Identify which cell holds the provided text, then report its [X, Y] central coordinate. 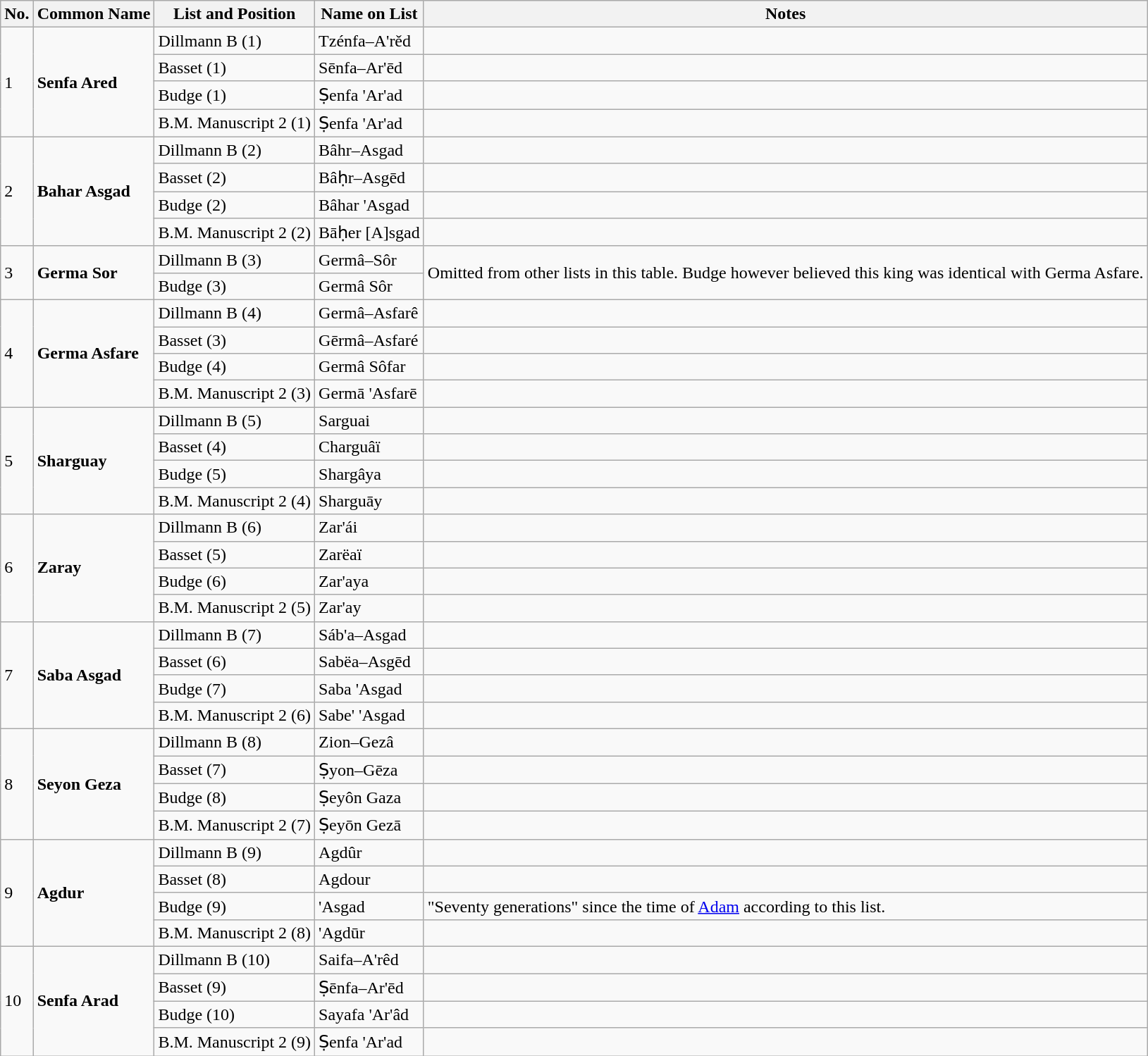
Saba 'Asgad [369, 688]
Ṣeyōn Gezā [369, 826]
Dillmann B (10) [235, 959]
5 [17, 461]
Dillmann B (5) [235, 421]
8 [17, 783]
Bāḥer [A]sgad [369, 232]
Budge (9) [235, 906]
Dillmann B (2) [235, 150]
Saifa–A'rêd [369, 959]
Budge (5) [235, 474]
B.M. Manuscript 2 (4) [235, 501]
B.M. Manuscript 2 (1) [235, 123]
Senfa Ared [94, 82]
Dillmann B (8) [235, 742]
Common Name [94, 14]
Senfa Arad [94, 1000]
3 [17, 273]
Basset (3) [235, 340]
B.M. Manuscript 2 (6) [235, 715]
Dillmann B (7) [235, 635]
Basset (7) [235, 769]
Charguâï [369, 447]
Budge (6) [235, 581]
Dillmann B (9) [235, 852]
Sharguay [94, 461]
Gērmâ–Asfaré [369, 340]
Dillmann B (3) [235, 259]
Basset (6) [235, 661]
B.M. Manuscript 2 (9) [235, 1042]
Basset (8) [235, 879]
Basset (9) [235, 988]
4 [17, 353]
Sabe' 'Asgad [369, 715]
Budge (10) [235, 1014]
Budge (4) [235, 367]
Dillmann B (1) [235, 41]
Bahar Asgad [94, 192]
List and Position [235, 14]
Zaray [94, 568]
B.M. Manuscript 2 (8) [235, 933]
Name on List [369, 14]
B.M. Manuscript 2 (5) [235, 608]
Budge (1) [235, 95]
9 [17, 893]
Bâhr–Asgad [369, 150]
Dillmann B (4) [235, 313]
Dillmann B (6) [235, 528]
Budge (7) [235, 688]
1 [17, 82]
Agdour [369, 879]
Saba Asgad [94, 675]
Germâ–Sôr [369, 259]
7 [17, 675]
Shargâya [369, 474]
Germâ–Asfarê [369, 313]
Zarëaï [369, 554]
Ṣēnfa–Ar'ēd [369, 988]
B.M. Manuscript 2 (2) [235, 232]
'Asgad [369, 906]
Zion–Gezâ [369, 742]
Sarguai [369, 421]
Sēnfa–Ar'ēd [369, 68]
B.M. Manuscript 2 (7) [235, 826]
Basset (2) [235, 178]
Germa Sor [94, 273]
Basset (4) [235, 447]
6 [17, 568]
2 [17, 192]
Agdur [94, 893]
Omitted from other lists in this table. Budge however believed this king was identical with Germa Asfare. [785, 273]
Sabëa–Asgēd [369, 661]
Germa Asfare [94, 353]
Germâ Sôfar [369, 367]
Tzénfa–A'rěd [369, 41]
Germā 'Asfarē [369, 394]
"Seventy generations" since the time of Adam according to this list. [785, 906]
Notes [785, 14]
Zar'ái [369, 528]
Basset (5) [235, 554]
B.M. Manuscript 2 (3) [235, 394]
Bâḥr–Asgēd [369, 178]
Budge (3) [235, 286]
Zar'aya [369, 581]
Ṣyon–Gēza [369, 769]
No. [17, 14]
Basset (1) [235, 68]
Sáb'a–Asgad [369, 635]
10 [17, 1000]
Budge (2) [235, 205]
'Agdūr [369, 933]
Ṣeyôn Gaza [369, 797]
Budge (8) [235, 797]
Agdûr [369, 852]
Seyon Geza [94, 783]
Sayafa 'Ar'âd [369, 1014]
Sharguāy [369, 501]
Zar'ay [369, 608]
Bâhar 'Asgad [369, 205]
Germâ Sôr [369, 286]
